Determine the [X, Y] coordinate at the center of the cell enclosing the given text.  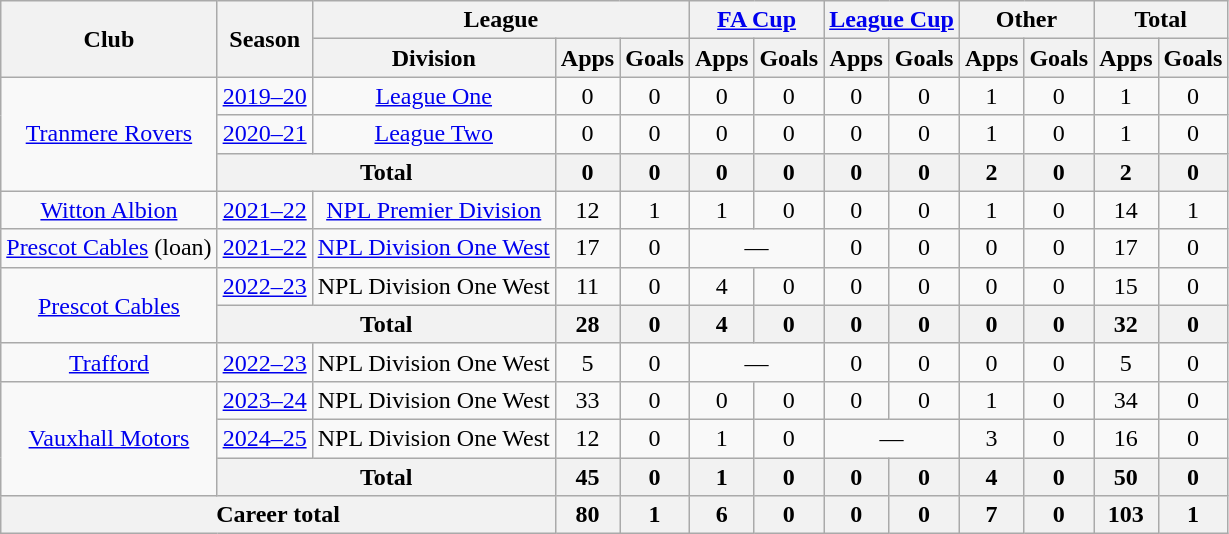
FA Cup [756, 20]
34 [1126, 400]
14 [1126, 210]
League Cup [892, 20]
League Two [434, 134]
28 [587, 324]
Club [109, 39]
2023–24 [264, 400]
7 [991, 515]
Trafford [109, 362]
2020–21 [264, 134]
2024–25 [264, 438]
3 [991, 438]
15 [1126, 286]
33 [587, 400]
Other [1026, 20]
Witton Albion [109, 210]
11 [587, 286]
16 [1126, 438]
103 [1126, 515]
Tranmere Rovers [109, 134]
League [500, 20]
Division [434, 58]
2019–20 [264, 96]
50 [1126, 477]
Prescot Cables [109, 305]
32 [1126, 324]
NPL Premier Division [434, 210]
Season [264, 39]
League One [434, 96]
Prescot Cables (loan) [109, 248]
Vauxhall Motors [109, 438]
45 [587, 477]
80 [587, 515]
6 [721, 515]
Career total [278, 515]
